Provide the (x, y) coordinate of the cell's center where the given text is located.  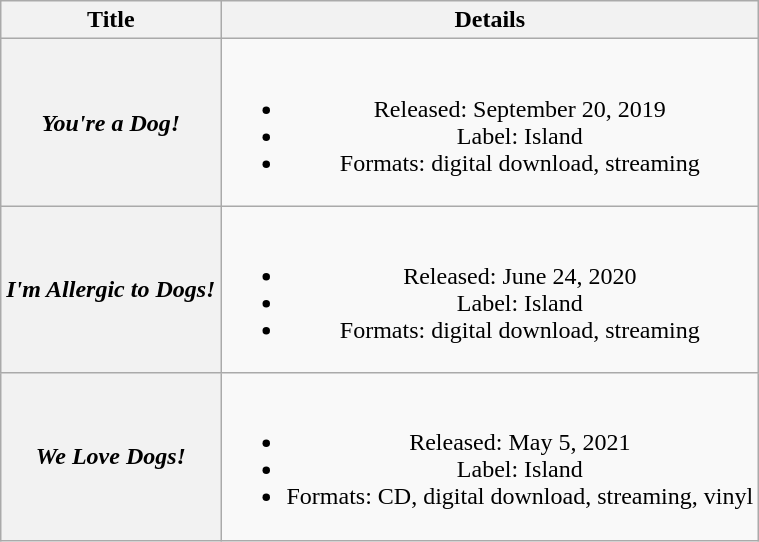
We Love Dogs! (111, 456)
You're a Dog! (111, 122)
I'm Allergic to Dogs! (111, 290)
Details (490, 20)
Title (111, 20)
Released: May 5, 2021Label: IslandFormats: CD, digital download, streaming, vinyl (490, 456)
Released: June 24, 2020Label: IslandFormats: digital download, streaming (490, 290)
Released: September 20, 2019Label: IslandFormats: digital download, streaming (490, 122)
